Pinpoint the cell where the given text exists, returning its [x, y] midpoint coordinate. 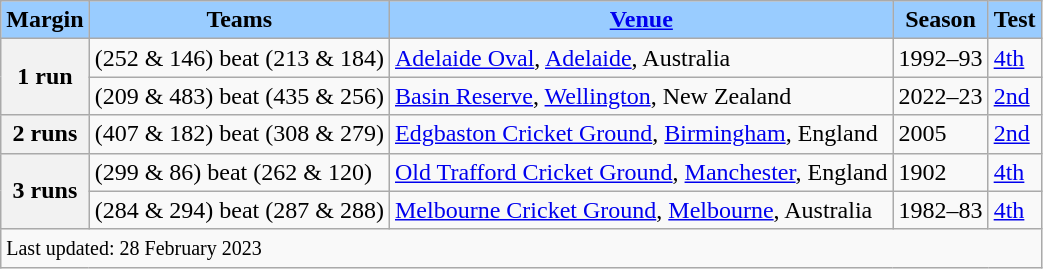
2 runs [45, 134]
(407 & 182) beat (308 & 279) [239, 134]
Test [1014, 20]
(252 & 146) beat (213 & 184) [239, 58]
Venue [641, 20]
Edgbaston Cricket Ground, Birmingham, England [641, 134]
2005 [940, 134]
Season [940, 20]
2022–23 [940, 96]
Teams [239, 20]
(299 & 86) beat (262 & 120) [239, 172]
Adelaide Oval, Adelaide, Australia [641, 58]
(209 & 483) beat (435 & 256) [239, 96]
Basin Reserve, Wellington, New Zealand [641, 96]
Last updated: 28 February 2023 [521, 248]
1982–83 [940, 210]
Margin [45, 20]
Old Trafford Cricket Ground, Manchester, England [641, 172]
1902 [940, 172]
3 runs [45, 191]
(284 & 294) beat (287 & 288) [239, 210]
1 run [45, 77]
1992–93 [940, 58]
Melbourne Cricket Ground, Melbourne, Australia [641, 210]
